From the cell containing the given text, extract its center point as [X, Y] coordinate. 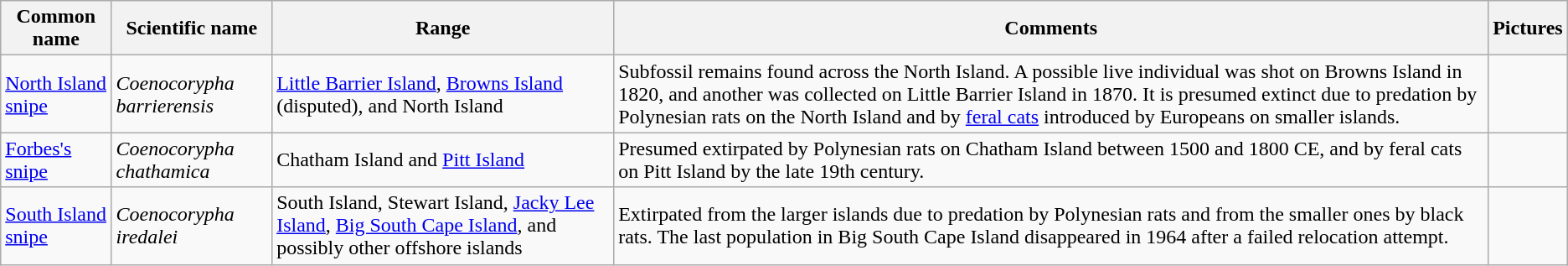
Pictures [1528, 29]
Forbes's snipe [56, 159]
Coenocorypha iredalei [192, 226]
Coenocorypha chathamica [192, 159]
Coenocorypha barrierensis [192, 94]
Little Barrier Island, Browns Island (disputed), and North Island [443, 94]
Scientific name [192, 29]
Range [443, 29]
Common name [56, 29]
Chatham Island and Pitt Island [443, 159]
South Island, Stewart Island, Jacky Lee Island, Big South Cape Island, and possibly other offshore islands [443, 226]
Presumed extirpated by Polynesian rats on Chatham Island between 1500 and 1800 CE, and by feral cats on Pitt Island by the late 19th century. [1051, 159]
North Island snipe [56, 94]
South Island snipe [56, 226]
Comments [1051, 29]
